Detect which cell encompasses the target text, then output its (x, y) center coordinate. 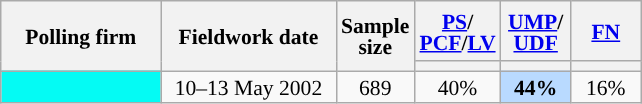
Polling firm (81, 36)
40% (457, 86)
PS/PCF/LV (457, 31)
Samplesize (375, 36)
Fieldwork date (248, 36)
16% (606, 86)
FN (606, 31)
UMP/UDF (536, 31)
10–13 May 2002 (248, 86)
689 (375, 86)
44% (536, 86)
